Output the [x, y] coordinate of the center of the cell containing the given text.  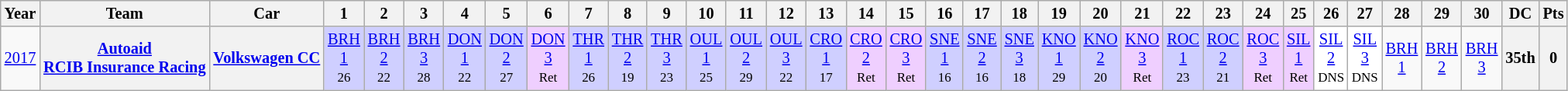
THR219 [628, 58]
3 [424, 13]
Team [124, 13]
BRH222 [384, 58]
21 [1142, 13]
Year [20, 13]
12 [786, 13]
THR126 [588, 58]
DC [1520, 13]
BRH2 [1442, 58]
SNE216 [982, 58]
BRH328 [424, 58]
29 [1442, 13]
19 [1059, 13]
18 [1020, 13]
OUL125 [707, 58]
ROC123 [1183, 58]
2017 [20, 58]
8 [628, 13]
23 [1223, 13]
28 [1402, 13]
DON227 [507, 58]
ROC221 [1223, 58]
0 [1554, 58]
THR323 [666, 58]
Car [266, 13]
DON3Ret [548, 58]
25 [1298, 13]
22 [1183, 13]
16 [944, 13]
27 [1365, 13]
30 [1482, 13]
SIL2DNS [1331, 58]
13 [826, 13]
6 [548, 13]
CRO3Ret [906, 58]
SNE318 [1020, 58]
CRO2Ret [866, 58]
Volkswagen CC [266, 58]
Pts [1554, 13]
OUL322 [786, 58]
SIL1Ret [1298, 58]
CRO117 [826, 58]
BRH126 [344, 58]
SIL3DNS [1365, 58]
AutoaidRCIB Insurance Racing [124, 58]
7 [588, 13]
26 [1331, 13]
17 [982, 13]
BRH1 [1402, 58]
1 [344, 13]
SNE116 [944, 58]
OUL229 [746, 58]
4 [465, 13]
9 [666, 13]
15 [906, 13]
20 [1101, 13]
ROC3Ret [1263, 58]
DON122 [465, 58]
35th [1520, 58]
5 [507, 13]
14 [866, 13]
KNO3Ret [1142, 58]
10 [707, 13]
KNO220 [1101, 58]
24 [1263, 13]
2 [384, 13]
11 [746, 13]
BRH3 [1482, 58]
KNO129 [1059, 58]
